Identify which cell holds the provided text, then report its (x, y) central coordinate. 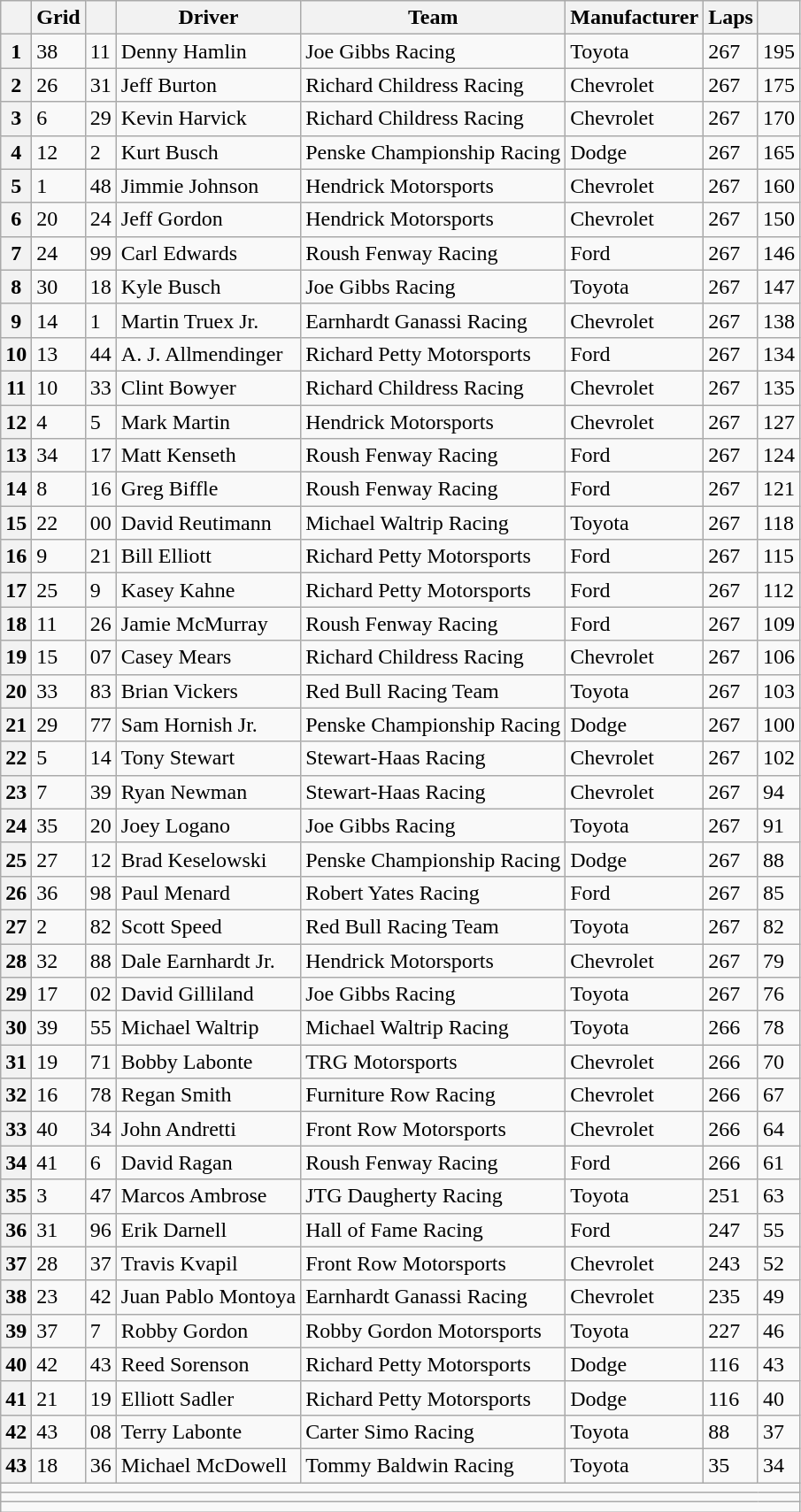
Mark Martin (208, 422)
138 (779, 320)
Kyle Busch (208, 287)
Tommy Baldwin Racing (434, 1465)
Brad Keselowski (208, 859)
61 (779, 1163)
Robert Yates Racing (434, 893)
Scott Speed (208, 926)
Furniture Row Racing (434, 1095)
49 (779, 1297)
Kurt Busch (208, 152)
Marcos Ambrose (208, 1196)
Bobby Labonte (208, 1062)
83 (101, 691)
00 (101, 523)
Kasey Kahne (208, 590)
121 (779, 489)
227 (731, 1331)
124 (779, 456)
Joey Logano (208, 825)
Jeff Gordon (208, 219)
150 (779, 219)
71 (101, 1062)
106 (779, 657)
63 (779, 1196)
64 (779, 1129)
Carl Edwards (208, 253)
Manufacturer (635, 18)
70 (779, 1062)
77 (101, 725)
Erik Darnell (208, 1230)
Hall of Fame Racing (434, 1230)
Sam Hornish Jr. (208, 725)
195 (779, 51)
109 (779, 624)
112 (779, 590)
Elliott Sadler (208, 1398)
07 (101, 657)
146 (779, 253)
Jeff Burton (208, 85)
94 (779, 792)
243 (731, 1263)
127 (779, 422)
170 (779, 119)
02 (101, 994)
76 (779, 994)
JTG Daugherty Racing (434, 1196)
Casey Mears (208, 657)
251 (731, 1196)
Laps (731, 18)
Bill Elliott (208, 556)
Jimmie Johnson (208, 186)
44 (101, 354)
165 (779, 152)
Michael McDowell (208, 1465)
Paul Menard (208, 893)
235 (731, 1297)
100 (779, 725)
Carter Simo Racing (434, 1431)
96 (101, 1230)
Team (434, 18)
Matt Kenseth (208, 456)
47 (101, 1196)
Juan Pablo Montoya (208, 1297)
David Gilliland (208, 994)
98 (101, 893)
135 (779, 388)
Grid (58, 18)
John Andretti (208, 1129)
46 (779, 1331)
115 (779, 556)
David Ragan (208, 1163)
Denny Hamlin (208, 51)
99 (101, 253)
Terry Labonte (208, 1431)
134 (779, 354)
102 (779, 758)
Kevin Harvick (208, 119)
Brian Vickers (208, 691)
08 (101, 1431)
Driver (208, 18)
Reed Sorenson (208, 1364)
Robby Gordon Motorsports (434, 1331)
Clint Bowyer (208, 388)
147 (779, 287)
91 (779, 825)
Jamie McMurray (208, 624)
103 (779, 691)
Regan Smith (208, 1095)
118 (779, 523)
48 (101, 186)
85 (779, 893)
Greg Biffle (208, 489)
Travis Kvapil (208, 1263)
Robby Gordon (208, 1331)
TRG Motorsports (434, 1062)
Tony Stewart (208, 758)
Ryan Newman (208, 792)
David Reutimann (208, 523)
160 (779, 186)
79 (779, 960)
Dale Earnhardt Jr. (208, 960)
247 (731, 1230)
Martin Truex Jr. (208, 320)
175 (779, 85)
Michael Waltrip (208, 1028)
67 (779, 1095)
52 (779, 1263)
A. J. Allmendinger (208, 354)
